Scan for the cell matching the given text and deliver its (x, y) coordinate at center. 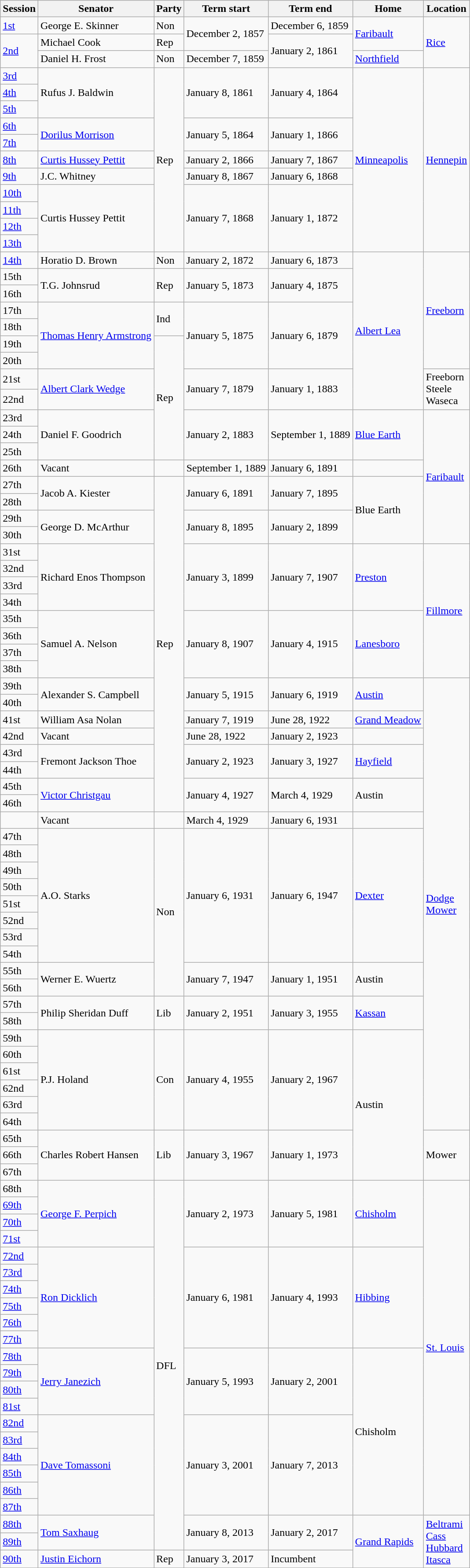
George F. Perpich (96, 1214)
Grand Rapids (388, 1542)
Hayfield (388, 761)
January 6, 1868 (311, 176)
January 7, 1895 (311, 493)
Location (446, 9)
P.J. Holand (96, 1079)
51st (19, 904)
55th (19, 971)
January 4, 1993 (311, 1297)
52nd (19, 920)
Freeborn (446, 310)
January 8, 1867 (226, 176)
54th (19, 954)
January 3, 1955 (311, 1012)
January 1, 1883 (311, 389)
December 6, 1859 (311, 26)
Rufus J. Baldwin (96, 92)
39th (19, 686)
January 4, 1955 (226, 1079)
George D. McArthur (96, 527)
60th (19, 1055)
90th (19, 1559)
40th (19, 703)
January 1, 1951 (311, 979)
13th (19, 243)
January 6, 1873 (311, 260)
January 5, 1875 (226, 335)
48th (19, 854)
January 3, 2017 (226, 1559)
63rd (19, 1105)
Incumbent (311, 1559)
53rd (19, 937)
32nd (19, 569)
January 7, 2013 (311, 1465)
December 2, 1857 (226, 34)
Mower (446, 1155)
6th (19, 126)
Con (169, 1079)
58th (19, 1021)
47th (19, 837)
24th (19, 434)
46th (19, 803)
Michael Cook (96, 42)
35th (19, 619)
31st (19, 552)
Alexander S. Campbell (96, 694)
January 2, 1866 (226, 159)
3rd (19, 76)
January 3, 1927 (311, 761)
Albert Lea (388, 331)
42nd (19, 736)
9th (19, 176)
St. Louis (446, 1348)
Term start (226, 9)
37th (19, 652)
75th (19, 1306)
Lanesboro (388, 644)
Victor Christgau (96, 795)
62nd (19, 1088)
January 3, 2001 (226, 1465)
41st (19, 719)
15th (19, 277)
10th (19, 193)
17th (19, 310)
20th (19, 361)
January 8, 1895 (226, 527)
34th (19, 602)
January 5, 1873 (226, 285)
36th (19, 636)
59th (19, 1038)
23rd (19, 418)
Kassan (388, 1012)
Home (388, 9)
DFL (169, 1366)
79th (19, 1373)
44th (19, 770)
Charles Robert Hansen (96, 1155)
25th (19, 451)
50th (19, 887)
December 7, 1859 (226, 59)
January 6, 1947 (311, 895)
43rd (19, 753)
January 1, 1866 (311, 134)
January 5, 1915 (226, 694)
January 4, 1864 (311, 92)
George E. Skinner (96, 26)
38th (19, 669)
70th (19, 1222)
Ron Dicklich (96, 1297)
January 7, 1919 (226, 719)
January 2, 2001 (311, 1381)
86th (19, 1490)
87th (19, 1507)
45th (19, 787)
William Asa Nolan (96, 719)
January 6, 1981 (226, 1297)
29th (19, 519)
71st (19, 1239)
73rd (19, 1272)
Daniel H. Frost (96, 59)
FreebornSteeleWaseca (446, 389)
Hibbing (388, 1297)
January 5, 1864 (226, 134)
26th (19, 468)
Hennepin (446, 159)
14th (19, 260)
8th (19, 159)
DodgeMower (446, 904)
Ind (169, 319)
January 5, 1981 (311, 1214)
Jerry Janezich (96, 1381)
7th (19, 143)
61st (19, 1071)
Albert Clark Wedge (96, 389)
16th (19, 294)
January 6, 1919 (311, 694)
83rd (19, 1440)
18th (19, 327)
Werner E. Wuertz (96, 979)
Session (19, 9)
January 2, 1899 (311, 527)
12th (19, 227)
January 1, 1973 (311, 1155)
January 8, 2013 (226, 1533)
January 8, 1861 (226, 92)
T.G. Johnsrud (96, 285)
Richard Enos Thompson (96, 577)
January 2, 1951 (226, 1012)
January 7, 1879 (226, 389)
Preston (388, 577)
69th (19, 1205)
January 4, 1875 (311, 285)
5th (19, 109)
21st (19, 379)
January 2, 1872 (226, 260)
33rd (19, 585)
67th (19, 1172)
65th (19, 1138)
Fillmore (446, 611)
77th (19, 1340)
Dexter (388, 895)
4th (19, 92)
28th (19, 501)
82nd (19, 1423)
Dave Tomassoni (96, 1465)
Thomas Henry Armstrong (96, 335)
A.O. Starks (96, 895)
January 2, 1967 (311, 1079)
30th (19, 535)
Daniel F. Goodrich (96, 434)
81st (19, 1406)
January 7, 1867 (311, 159)
Grand Meadow (388, 719)
Philip Sheridan Duff (96, 1012)
84th (19, 1457)
January 8, 1907 (226, 644)
Term end (311, 9)
88th (19, 1524)
66th (19, 1155)
Party (169, 9)
Horatio D. Brown (96, 260)
57th (19, 1004)
76th (19, 1323)
January 7, 1868 (226, 218)
Justin Eichorn (96, 1559)
22nd (19, 399)
74th (19, 1289)
Samuel A. Nelson (96, 644)
Fremont Jackson Thoe (96, 761)
January 4, 1927 (226, 795)
January 4, 1915 (311, 644)
1st (19, 26)
January 3, 1899 (226, 577)
19th (19, 344)
January 2, 2017 (311, 1533)
2nd (19, 51)
Rice (446, 42)
85th (19, 1473)
January 2, 1861 (311, 51)
January 2, 1883 (226, 434)
J.C. Whitney (96, 176)
Jacob A. Kiester (96, 493)
78th (19, 1356)
Senator (96, 9)
68th (19, 1189)
89th (19, 1542)
Dorilus Morrison (96, 134)
January 1, 1872 (311, 218)
80th (19, 1390)
27th (19, 485)
Tom Saxhaug (96, 1533)
49th (19, 870)
BeltramiCassHubbardItasca (446, 1542)
56th (19, 987)
January 6, 1879 (311, 335)
Minneapolis (388, 159)
72nd (19, 1255)
64th (19, 1122)
Northfield (388, 59)
January 5, 1993 (226, 1381)
January 3, 1967 (226, 1155)
11th (19, 210)
January 7, 1947 (226, 979)
January 2, 1973 (226, 1214)
January 7, 1907 (311, 577)
